Identify which cell holds the provided text, then report its (x, y) central coordinate. 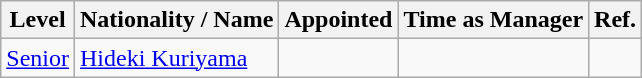
Time as Manager (494, 20)
Appointed (338, 20)
Senior (38, 58)
Hideki Kuriyama (176, 58)
Ref. (616, 20)
Level (38, 20)
Nationality / Name (176, 20)
